Output the [X, Y] coordinate of the center of the cell containing the given text.  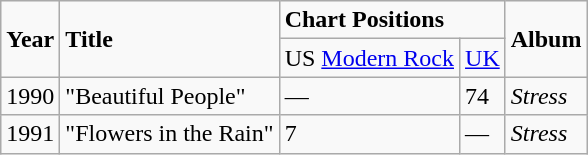
US Modern Rock [369, 58]
7 [369, 134]
Title [170, 39]
Year [30, 39]
"Beautiful People" [170, 96]
1990 [30, 96]
Chart Positions [392, 20]
Album [546, 39]
UK [483, 58]
1991 [30, 134]
"Flowers in the Rain" [170, 134]
74 [483, 96]
